Find where the given text appears and provide that cell's center as [X, Y] coordinate. 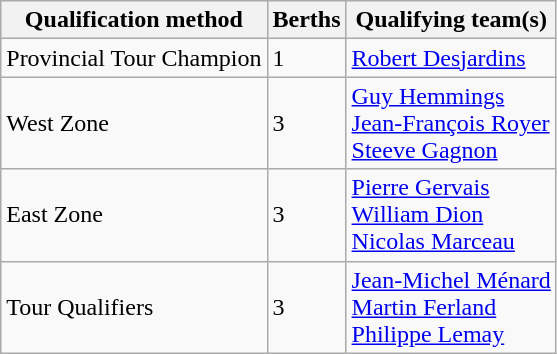
Provincial Tour Champion [134, 58]
1 [306, 58]
Pierre Gervais William Dion Nicolas Marceau [451, 215]
West Zone [134, 123]
Qualification method [134, 20]
Qualifying team(s) [451, 20]
Tour Qualifiers [134, 307]
Robert Desjardins [451, 58]
East Zone [134, 215]
Jean-Michel Ménard Martin Ferland Philippe Lemay [451, 307]
Berths [306, 20]
Guy Hemmings Jean-François Royer Steeve Gagnon [451, 123]
